Locate the cell with the specified text and output its [x, y] center coordinate. 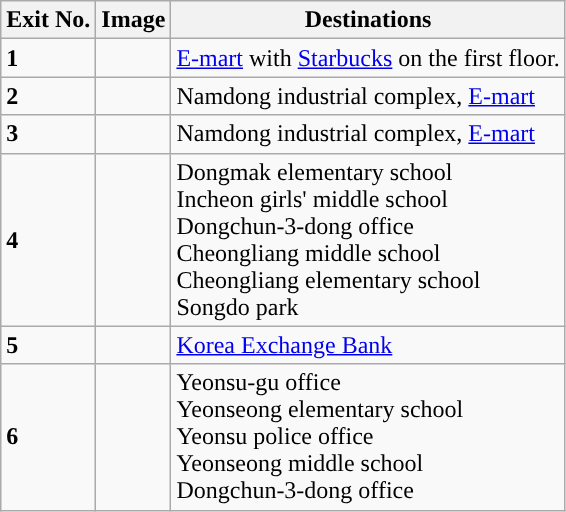
Destinations [368, 20]
1 [48, 58]
Dongmak elementary schoolIncheon girls' middle schoolDongchun-3-dong officeCheongliang middle schoolCheongliang elementary schoolSongdo park [368, 240]
2 [48, 96]
5 [48, 345]
Yeonsu-gu officeYeonseong elementary schoolYeonsu police officeYeonseong middle schoolDongchun-3-dong office [368, 437]
Exit No. [48, 20]
Korea Exchange Bank [368, 345]
Image [134, 20]
E-mart with Starbucks on the first floor. [368, 58]
6 [48, 437]
3 [48, 134]
4 [48, 240]
